Determine the (X, Y) coordinate at the center of the cell enclosing the given text.  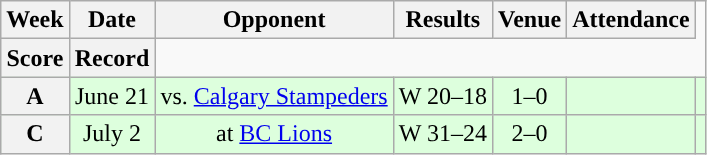
2–0 (529, 134)
Week (35, 20)
Venue (529, 20)
Date (112, 20)
Opponent (274, 20)
1–0 (529, 96)
Score (35, 58)
A (35, 96)
July 2 (112, 134)
Attendance (631, 20)
Results (442, 20)
C (35, 134)
at BC Lions (274, 134)
W 31–24 (442, 134)
June 21 (112, 96)
Record (112, 58)
W 20–18 (442, 96)
vs. Calgary Stampeders (274, 96)
